Locate the cell with the specified text and output its (X, Y) center coordinate. 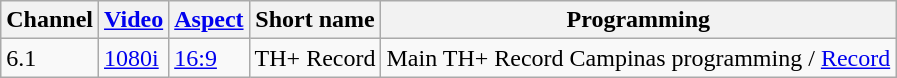
TH+ Record (315, 58)
Video (134, 20)
Channel (50, 20)
6.1 (50, 58)
Short name (315, 20)
Programming (638, 20)
1080i (134, 58)
16:9 (209, 58)
Main TH+ Record Campinas programming / Record (638, 58)
Aspect (209, 20)
